Pinpoint the cell where the given text exists, returning its [X, Y] midpoint coordinate. 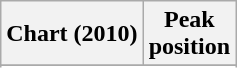
Chart (2010) [72, 34]
Peak position [189, 34]
